Detect which cell encompasses the target text, then output its [x, y] center coordinate. 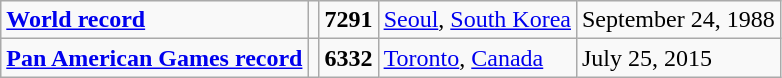
Seoul, South Korea [477, 20]
July 25, 2015 [678, 58]
World record [154, 20]
Pan American Games record [154, 58]
6332 [348, 58]
7291 [348, 20]
September 24, 1988 [678, 20]
Toronto, Canada [477, 58]
